Detect which cell encompasses the target text, then output its [X, Y] center coordinate. 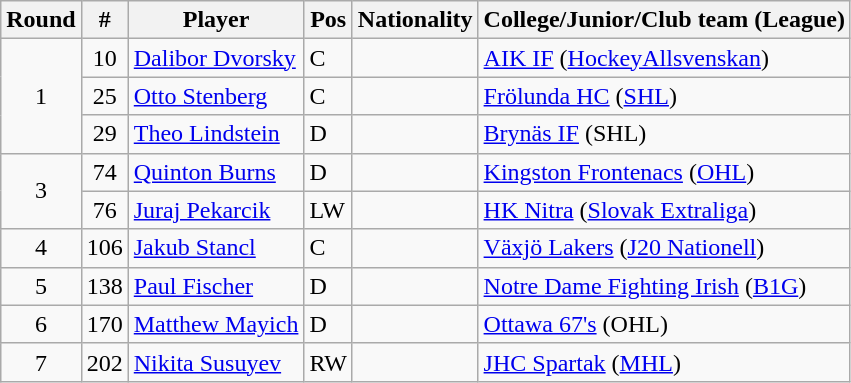
Player [216, 20]
Juraj Pekarcik [216, 210]
AIK IF (HockeyAllsvenskan) [664, 58]
5 [41, 286]
29 [104, 134]
6 [41, 324]
Frölunda HC (SHL) [664, 96]
Växjö Lakers (J20 Nationell) [664, 248]
Theo Lindstein [216, 134]
106 [104, 248]
Paul Fischer [216, 286]
Matthew Mayich [216, 324]
Brynäs IF (SHL) [664, 134]
Nikita Susuyev [216, 362]
4 [41, 248]
7 [41, 362]
202 [104, 362]
170 [104, 324]
HK Nitra (Slovak Extraliga) [664, 210]
Pos [328, 20]
Notre Dame Fighting Irish (B1G) [664, 286]
1 [41, 96]
Ottawa 67's (OHL) [664, 324]
25 [104, 96]
3 [41, 191]
Otto Stenberg [216, 96]
Dalibor Dvorsky [216, 58]
JHC Spartak (MHL) [664, 362]
# [104, 20]
76 [104, 210]
10 [104, 58]
Nationality [415, 20]
College/Junior/Club team (League) [664, 20]
LW [328, 210]
Jakub Stancl [216, 248]
Round [41, 20]
Kingston Frontenacs (OHL) [664, 172]
Quinton Burns [216, 172]
138 [104, 286]
74 [104, 172]
RW [328, 362]
